Return (x, y) of the center of cell containing provided text 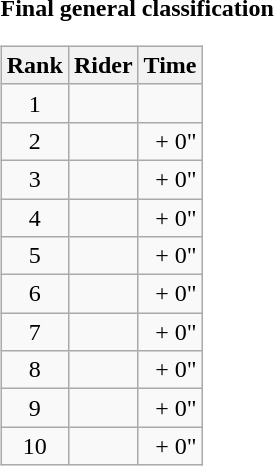
1 (34, 103)
4 (34, 217)
6 (34, 294)
Rider (103, 65)
Rank (34, 65)
7 (34, 332)
Time (170, 65)
5 (34, 256)
10 (34, 446)
9 (34, 408)
2 (34, 141)
8 (34, 370)
3 (34, 179)
